Provide the (X, Y) coordinate of the cell's center where the given text is located.  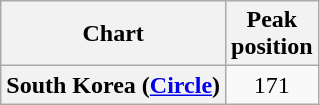
Chart (114, 34)
South Korea (Circle) (114, 85)
Peakposition (272, 34)
171 (272, 85)
